Find where the given text appears and provide that cell's center as (X, Y) coordinate. 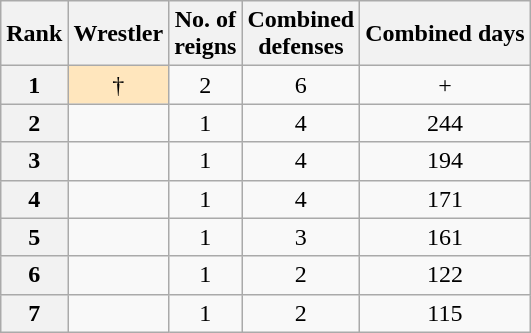
Combined defenses (301, 34)
122 (445, 275)
7 (34, 313)
Combined days (445, 34)
No. ofreigns (206, 34)
171 (445, 199)
+ (445, 85)
194 (445, 161)
† (118, 85)
115 (445, 313)
244 (445, 123)
5 (34, 237)
Wrestler (118, 34)
161 (445, 237)
Rank (34, 34)
